Scan for the cell matching the given text and deliver its [X, Y] coordinate at center. 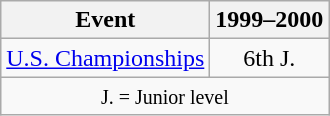
U.S. Championships [106, 58]
1999–2000 [270, 20]
J. = Junior level [165, 96]
6th J. [270, 58]
Event [106, 20]
